Scan for the cell matching the given text and deliver its (x, y) coordinate at center. 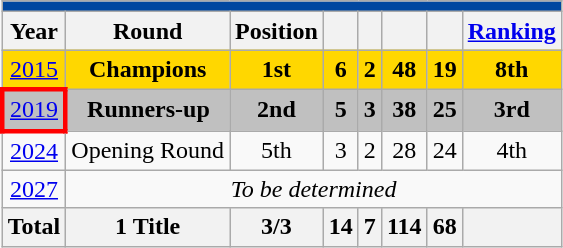
2024 (34, 150)
6 (340, 70)
Opening Round (148, 150)
114 (404, 227)
4th (512, 150)
48 (404, 70)
Runners-up (148, 110)
Year (34, 31)
38 (404, 110)
19 (444, 70)
3/3 (277, 227)
Champions (148, 70)
2015 (34, 70)
1st (277, 70)
5th (277, 150)
Round (148, 31)
8th (512, 70)
2nd (277, 110)
1 Title (148, 227)
Total (34, 227)
2027 (34, 189)
14 (340, 227)
To be determined (314, 189)
7 (370, 227)
24 (444, 150)
25 (444, 110)
3rd (512, 110)
5 (340, 110)
28 (404, 150)
2019 (34, 110)
Ranking (512, 31)
68 (444, 227)
Position (277, 31)
